Return (X, Y) of the center of cell containing provided text 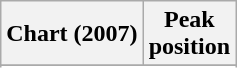
Peakposition (189, 34)
Chart (2007) (72, 34)
